Output the [X, Y] coordinate of the center of the cell containing the given text.  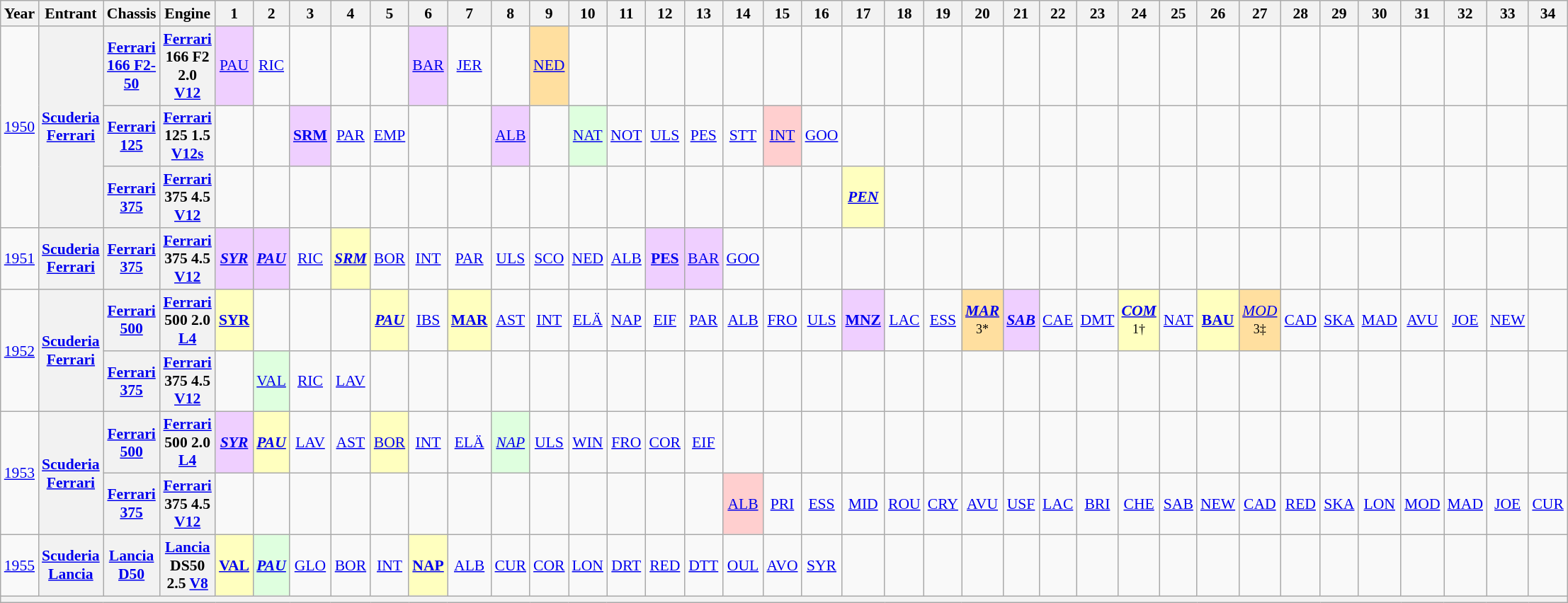
25 [1178, 13]
PRI [782, 504]
17 [863, 13]
27 [1259, 13]
Lancia D50 [132, 565]
34 [1548, 13]
11 [626, 13]
1953 [20, 473]
1951 [20, 259]
4 [351, 13]
23 [1097, 13]
DRT [626, 565]
2 [271, 13]
COM1† [1139, 320]
AVO [782, 565]
MNZ [863, 320]
JER [470, 66]
CHE [1139, 504]
1950 [20, 127]
MAR3* [982, 320]
26 [1218, 13]
Ferrari 166 F2 2.0 V12 [187, 66]
6 [428, 13]
Chassis [132, 13]
USF [1021, 504]
EMP [390, 136]
22 [1058, 13]
1955 [20, 565]
1 [234, 13]
20 [982, 13]
Scuderia Lancia [71, 565]
STT [744, 136]
Year [20, 13]
15 [782, 13]
IBS [428, 320]
31 [1422, 13]
21 [1021, 13]
33 [1507, 13]
DMT [1097, 320]
BAU [1218, 320]
Ferrari 125 [132, 136]
10 [588, 13]
29 [1339, 13]
9 [550, 13]
ROU [904, 504]
5 [390, 13]
Ferrari 166 F2-50 [132, 66]
Ferrari 125 1.5 V12s [187, 136]
MOD3‡ [1259, 320]
OUL [744, 565]
7 [470, 13]
MID [863, 504]
1952 [20, 351]
Entrant [71, 13]
13 [704, 13]
BRI [1097, 504]
MOD [1422, 504]
MAR [470, 320]
19 [943, 13]
24 [1139, 13]
PEN [863, 198]
GLO [310, 565]
CRY [943, 504]
CAE [1058, 320]
WIN [588, 443]
30 [1380, 13]
16 [822, 13]
32 [1466, 13]
SCO [550, 259]
NOT [626, 136]
14 [744, 13]
Engine [187, 13]
28 [1300, 13]
18 [904, 13]
8 [510, 13]
12 [666, 13]
Lancia DS50 2.5 V8 [187, 565]
DTT [704, 565]
3 [310, 13]
